From the cell containing the given text, extract its center point as (x, y) coordinate. 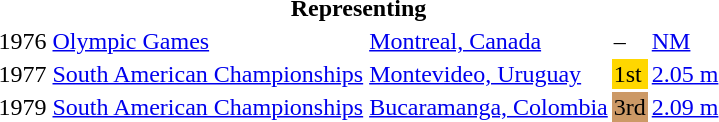
1st (630, 74)
Olympic Games (208, 41)
3rd (630, 107)
Montevideo, Uruguay (489, 74)
Montreal, Canada (489, 41)
– (630, 41)
Bucaramanga, Colombia (489, 107)
